Locate the cell with the specified text and output its [x, y] center coordinate. 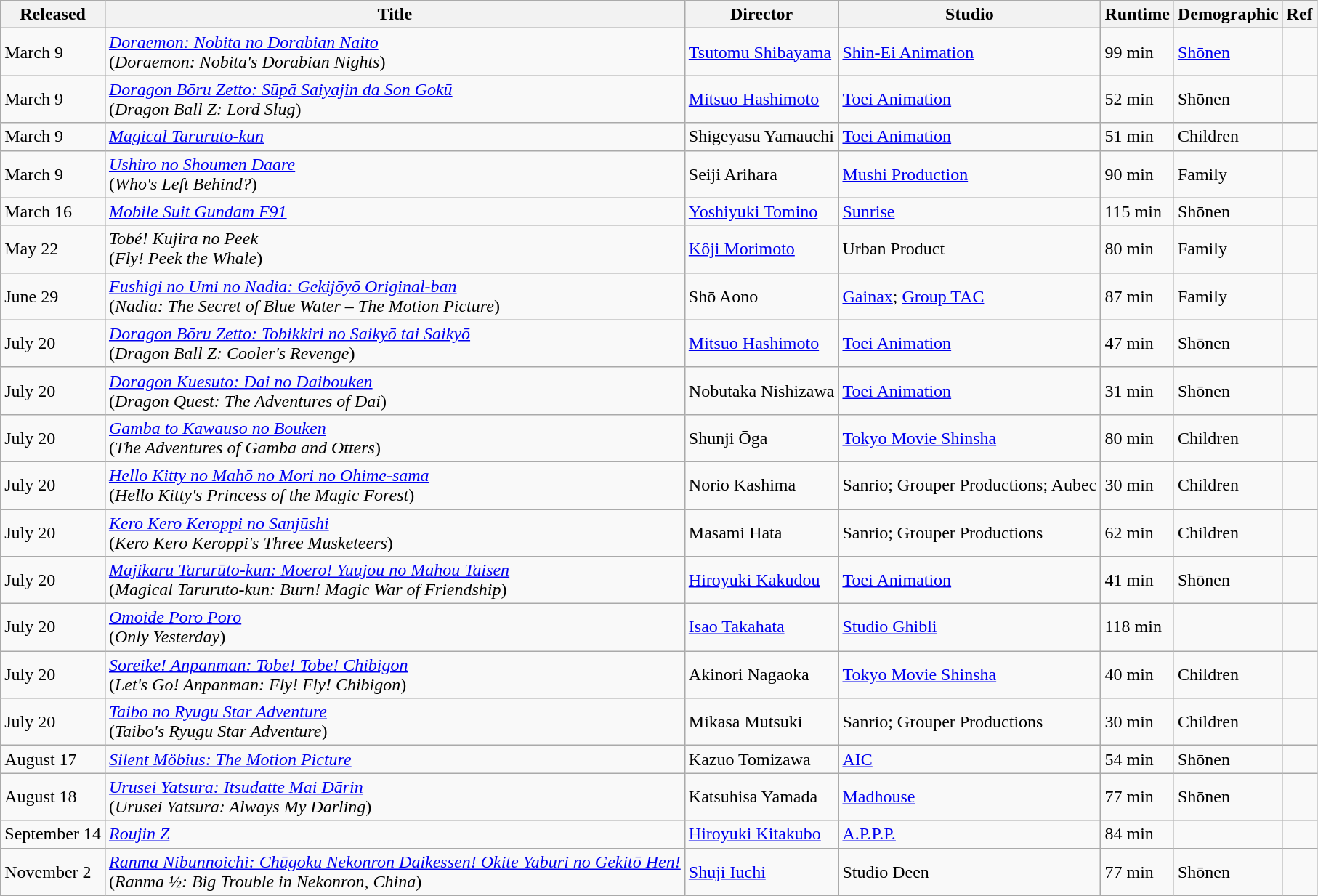
84 min [1137, 834]
90 min [1137, 174]
Studio Deen [969, 872]
87 min [1137, 296]
Shō Aono [761, 296]
31 min [1137, 391]
September 14 [53, 834]
Sunrise [969, 211]
A.P.P.P. [969, 834]
November 2 [53, 872]
Sanrio; Grouper Productions; Aubec [969, 485]
Roujin Z [395, 834]
AIC [969, 759]
Akinori Nagaoka [761, 674]
41 min [1137, 580]
Doragon Kuesuto: Dai no Daibouken(Dragon Quest: The Adventures of Dai) [395, 391]
Fushigi no Umi no Nadia: Gekijōyō Original-ban(Nadia: The Secret of Blue Water – The Motion Picture) [395, 296]
Director [761, 15]
Silent Möbius: The Motion Picture [395, 759]
March 16 [53, 211]
115 min [1137, 211]
Mushi Production [969, 174]
Norio Kashima [761, 485]
Soreike! Anpanman: Tobe! Tobe! Chibigon(Let's Go! Anpanman: Fly! Fly! Chibigon) [395, 674]
40 min [1137, 674]
118 min [1137, 628]
May 22 [53, 249]
Studio Ghibli [969, 628]
Urban Product [969, 249]
Gamba to Kawauso no Bouken(The Adventures of Gamba and Otters) [395, 437]
51 min [1137, 137]
Hello Kitty no Mahō no Mori no Ohime-sama(Hello Kitty's Princess of the Magic Forest) [395, 485]
Shin-Ei Animation [969, 52]
Runtime [1137, 15]
Ranma Nibunnoichi: Chūgoku Nekonron Daikessen! Okite Yaburi no Gekitō Hen!(Ranma ½: Big Trouble in Nekonron, China) [395, 872]
Madhouse [969, 796]
Katsuhisa Yamada [761, 796]
Hiroyuki Kitakubo [761, 834]
Mobile Suit Gundam F91 [395, 211]
Title [395, 15]
Kôji Morimoto [761, 249]
Shunji Ōga [761, 437]
June 29 [53, 296]
Nobutaka Nishizawa [761, 391]
Masami Hata [761, 532]
99 min [1137, 52]
Isao Takahata [761, 628]
Tsutomu Shibayama [761, 52]
Kazuo Tomizawa [761, 759]
Doragon Bōru Zetto: Tobikkiri no Saikyō tai Saikyō(Dragon Ball Z: Cooler's Revenge) [395, 343]
Tobé! Kujira no Peek(Fly! Peek the Whale) [395, 249]
Gainax; Group TAC [969, 296]
Yoshiyuki Tomino [761, 211]
Demographic [1228, 15]
Hiroyuki Kakudou [761, 580]
Magical Taruruto-kun [395, 137]
Shigeyasu Yamauchi [761, 137]
August 18 [53, 796]
Studio [969, 15]
Mikasa Mutsuki [761, 722]
Taibo no Ryugu Star Adventure(Taibo's Ryugu Star Adventure) [395, 722]
Doragon Bōru Zetto: Sūpā Saiyajin da Son Gokū(Dragon Ball Z: Lord Slug) [395, 99]
62 min [1137, 532]
Seiji Arihara [761, 174]
47 min [1137, 343]
Released [53, 15]
Omoide Poro Poro(Only Yesterday) [395, 628]
August 17 [53, 759]
Urusei Yatsura: Itsudatte Mai Dārin(Urusei Yatsura: Always My Darling) [395, 796]
52 min [1137, 99]
54 min [1137, 759]
Majikaru Tarurūto-kun: Moero! Yuujou no Mahou Taisen(Magical Taruruto-kun: Burn! Magic War of Friendship) [395, 580]
Doraemon: Nobita no Dorabian Naito(Doraemon: Nobita's Dorabian Nights) [395, 52]
Kero Kero Keroppi no Sanjūshi(Kero Kero Keroppi's Three Musketeers) [395, 532]
Ushiro no Shoumen Daare(Who's Left Behind?) [395, 174]
Shuji Iuchi [761, 872]
Ref [1299, 15]
